From the cell containing the given text, extract its center point as [X, Y] coordinate. 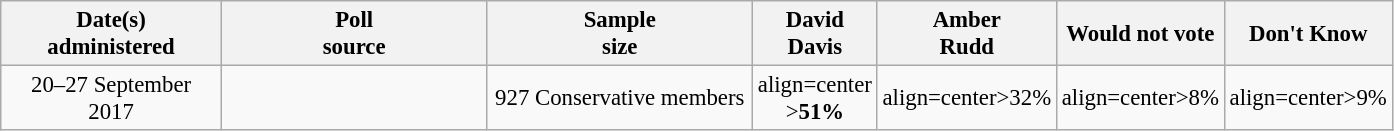
20–27 September 2017 [112, 98]
DavidDavis [816, 34]
align=center>8% [1140, 98]
Poll source [354, 34]
align=center >51% [816, 98]
Would not vote [1140, 34]
AmberRudd [966, 34]
927 Conservative members [620, 98]
align=center>9% [1308, 98]
Don't Know [1308, 34]
Samplesize [620, 34]
Date(s) administered [112, 34]
align=center>32% [966, 98]
